Capture the cell that displays the provided text and extract its [x, y] central coordinate. 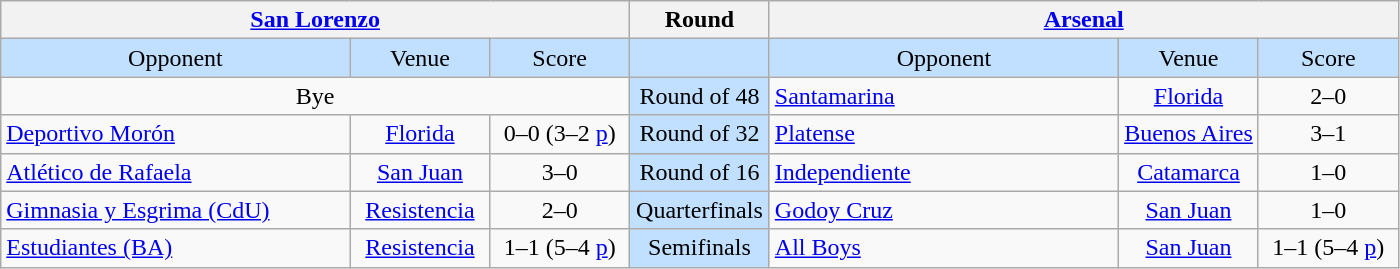
Round of 32 [700, 134]
0–0 (3–2 p) [560, 134]
All Boys [944, 248]
Platense [944, 134]
3–0 [560, 172]
Catamarca [1189, 172]
3–1 [1328, 134]
Godoy Cruz [944, 210]
Round of 48 [700, 96]
Bye [316, 96]
Semifinals [700, 248]
San Lorenzo [316, 20]
Round [700, 20]
Deportivo Morón [176, 134]
Estudiantes (BA) [176, 248]
Atlético de Rafaela [176, 172]
Round of 16 [700, 172]
Santamarina [944, 96]
Gimnasia y Esgrima (CdU) [176, 210]
Buenos Aires [1189, 134]
Quarterfinals [700, 210]
Independiente [944, 172]
Arsenal [1084, 20]
